Scan for the cell matching the given text and deliver its (x, y) coordinate at center. 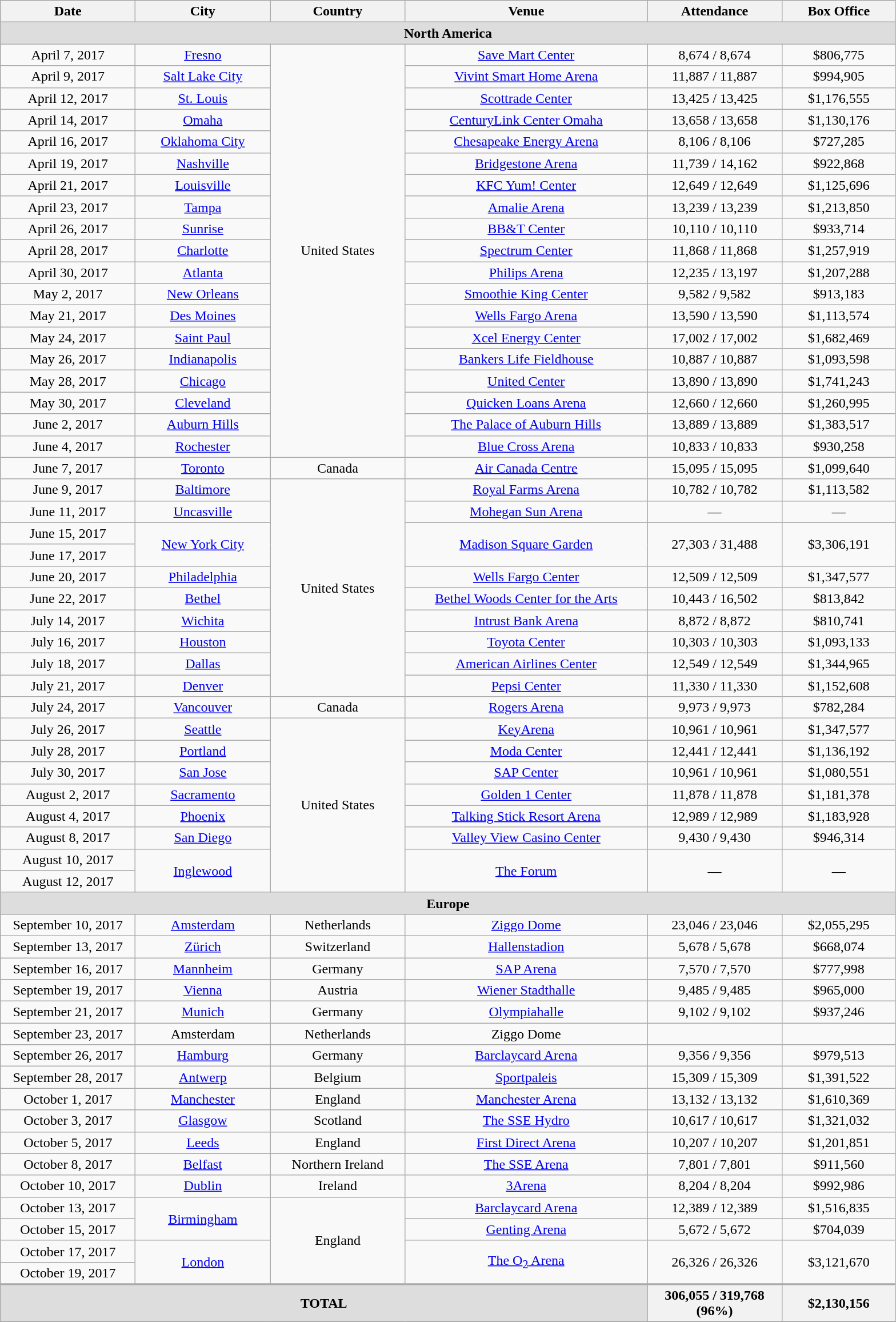
Golden 1 Center (526, 794)
The Forum (526, 870)
June 15, 2017 (68, 533)
The SSE Hydro (526, 1121)
July 18, 2017 (68, 664)
$1,183,928 (839, 816)
KFC Yum! Center (526, 185)
August 12, 2017 (68, 881)
October 17, 2017 (68, 1251)
CenturyLink Center Omaha (526, 120)
April 19, 2017 (68, 163)
$930,258 (839, 446)
Wells Fargo Arena (526, 316)
Tampa (203, 207)
Air Canada Centre (526, 468)
8,872 / 8,872 (714, 620)
12,389 / 12,389 (714, 1208)
Toronto (203, 468)
5,678 / 5,678 (714, 946)
August 8, 2017 (68, 838)
Philadelphia (203, 577)
$965,000 (839, 990)
13,658 / 13,658 (714, 120)
Spectrum Center (526, 250)
8,106 / 8,106 (714, 142)
New York City (203, 544)
13,239 / 13,239 (714, 207)
Bethel Woods Center for the Arts (526, 598)
$806,775 (839, 55)
9,356 / 9,356 (714, 1056)
$1,321,032 (839, 1121)
The SSE Arena (526, 1164)
9,582 / 9,582 (714, 294)
City (203, 11)
26,326 / 26,326 (714, 1262)
The O2 Arena (526, 1262)
15,309 / 15,309 (714, 1077)
10,443 / 16,502 (714, 598)
Dallas (203, 664)
$1,176,555 (839, 98)
October 8, 2017 (68, 1164)
April 28, 2017 (68, 250)
Belfast (203, 1164)
13,890 / 13,890 (714, 381)
Ireland (338, 1186)
October 19, 2017 (68, 1273)
$1,207,288 (839, 273)
Quicken Loans Arena (526, 403)
$911,560 (839, 1164)
Dublin (203, 1186)
11,887 / 11,887 (714, 77)
Vancouver (203, 708)
Amalie Arena (526, 207)
$1,344,965 (839, 664)
12,235 / 13,197 (714, 273)
April 14, 2017 (68, 120)
June 11, 2017 (68, 512)
13,590 / 13,590 (714, 316)
Sportpaleis (526, 1077)
12,441 / 12,441 (714, 751)
June 17, 2017 (68, 555)
May 24, 2017 (68, 338)
Chicago (203, 381)
September 13, 2017 (68, 946)
Country (338, 11)
8,204 / 8,204 (714, 1186)
May 28, 2017 (68, 381)
$813,842 (839, 598)
Antwerp (203, 1077)
Wells Fargo Center (526, 577)
June 4, 2017 (68, 446)
Sacramento (203, 794)
$1,080,551 (839, 773)
5,672 / 5,672 (714, 1229)
London (203, 1262)
10,207 / 10,207 (714, 1143)
$1,260,995 (839, 403)
$1,125,696 (839, 185)
7,570 / 7,570 (714, 969)
April 21, 2017 (68, 185)
KeyArena (526, 729)
$1,130,176 (839, 120)
Salt Lake City (203, 77)
Valley View Casino Center (526, 838)
Venue (526, 11)
$1,383,517 (839, 425)
Scottrade Center (526, 98)
Bankers Life Fieldhouse (526, 360)
BB&T Center (526, 229)
27,303 / 31,488 (714, 544)
Rogers Arena (526, 708)
June 9, 2017 (68, 490)
Northern Ireland (338, 1164)
Date (68, 11)
10,833 / 10,833 (714, 446)
May 30, 2017 (68, 403)
Box Office (839, 11)
$2,055,295 (839, 925)
Charlotte (203, 250)
Chesapeake Energy Arena (526, 142)
9,973 / 9,973 (714, 708)
Toyota Center (526, 642)
August 10, 2017 (68, 860)
13,889 / 13,889 (714, 425)
11,878 / 11,878 (714, 794)
October 15, 2017 (68, 1229)
Phoenix (203, 816)
April 9, 2017 (68, 77)
$777,998 (839, 969)
Baltimore (203, 490)
$994,905 (839, 77)
July 14, 2017 (68, 620)
June 22, 2017 (68, 598)
May 2, 2017 (68, 294)
Xcel Energy Center (526, 338)
North America (448, 33)
October 13, 2017 (68, 1208)
Austria (338, 990)
12,549 / 12,549 (714, 664)
Nashville (203, 163)
Louisville (203, 185)
Manchester (203, 1099)
Denver (203, 686)
8,674 / 8,674 (714, 55)
$1,136,192 (839, 751)
July 30, 2017 (68, 773)
9,485 / 9,485 (714, 990)
$922,868 (839, 163)
Portland (203, 751)
October 1, 2017 (68, 1099)
12,649 / 12,649 (714, 185)
$1,257,919 (839, 250)
April 23, 2017 (68, 207)
$1,181,378 (839, 794)
May 26, 2017 (68, 360)
July 16, 2017 (68, 642)
April 26, 2017 (68, 229)
Scotland (338, 1121)
7,801 / 7,801 (714, 1164)
$937,246 (839, 1012)
$1,093,133 (839, 642)
July 21, 2017 (68, 686)
$668,074 (839, 946)
Pepsi Center (526, 686)
$1,152,608 (839, 686)
April 30, 2017 (68, 273)
10,782 / 10,782 (714, 490)
$1,213,850 (839, 207)
Seattle (203, 729)
Manchester Arena (526, 1099)
$1,516,835 (839, 1208)
10,617 / 10,617 (714, 1121)
Philips Arena (526, 273)
Indianapolis (203, 360)
October 3, 2017 (68, 1121)
June 7, 2017 (68, 468)
15,095 / 15,095 (714, 468)
$992,986 (839, 1186)
Belgium (338, 1077)
17,002 / 17,002 (714, 338)
9,102 / 9,102 (714, 1012)
Fresno (203, 55)
April 12, 2017 (68, 98)
$979,513 (839, 1056)
Madison Square Garden (526, 544)
Glasgow (203, 1121)
September 26, 2017 (68, 1056)
Atlanta (203, 273)
$782,284 (839, 708)
Vienna (203, 990)
San Jose (203, 773)
11,330 / 11,330 (714, 686)
New Orleans (203, 294)
10,303 / 10,303 (714, 642)
306,055 / 319,768 (96%) (714, 1303)
August 4, 2017 (68, 816)
$2,130,156 (839, 1303)
Mohegan Sun Arena (526, 512)
$1,093,598 (839, 360)
SAP Arena (526, 969)
Auburn Hills (203, 425)
Moda Center (526, 751)
13,425 / 13,425 (714, 98)
Zürich (203, 946)
Bethel (203, 598)
Rochester (203, 446)
September 23, 2017 (68, 1034)
Genting Arena (526, 1229)
$704,039 (839, 1229)
$1,391,522 (839, 1077)
$1,099,640 (839, 468)
Blue Cross Arena (526, 446)
July 28, 2017 (68, 751)
23,046 / 23,046 (714, 925)
Saint Paul (203, 338)
July 24, 2017 (68, 708)
Hamburg (203, 1056)
$810,741 (839, 620)
October 5, 2017 (68, 1143)
Vivint Smart Home Arena (526, 77)
September 10, 2017 (68, 925)
Wichita (203, 620)
$933,714 (839, 229)
$1,113,574 (839, 316)
13,132 / 13,132 (714, 1099)
Munich (203, 1012)
Sunrise (203, 229)
June 2, 2017 (68, 425)
12,660 / 12,660 (714, 403)
The Palace of Auburn Hills (526, 425)
Royal Farms Arena (526, 490)
Smoothie King Center (526, 294)
Uncasville (203, 512)
TOTAL (324, 1303)
St. Louis (203, 98)
Hallenstadion (526, 946)
$946,314 (839, 838)
Mannheim (203, 969)
Des Moines (203, 316)
Intrust Bank Arena (526, 620)
3Arena (526, 1186)
May 21, 2017 (68, 316)
April 16, 2017 (68, 142)
June 20, 2017 (68, 577)
Leeds (203, 1143)
11,739 / 14,162 (714, 163)
October 10, 2017 (68, 1186)
$1,741,243 (839, 381)
$1,201,851 (839, 1143)
9,430 / 9,430 (714, 838)
$727,285 (839, 142)
$1,682,469 (839, 338)
Wiener Stadthalle (526, 990)
12,989 / 12,989 (714, 816)
$1,113,582 (839, 490)
Birmingham (203, 1219)
First Direct Arena (526, 1143)
$3,121,670 (839, 1262)
United Center (526, 381)
SAP Center (526, 773)
Attendance (714, 11)
$3,306,191 (839, 544)
$1,610,369 (839, 1099)
San Diego (203, 838)
Cleveland (203, 403)
Bridgestone Arena (526, 163)
Oklahoma City (203, 142)
Houston (203, 642)
10,887 / 10,887 (714, 360)
August 2, 2017 (68, 794)
Europe (448, 903)
American Airlines Center (526, 664)
July 26, 2017 (68, 729)
12,509 / 12,509 (714, 577)
Omaha (203, 120)
Switzerland (338, 946)
$913,183 (839, 294)
April 7, 2017 (68, 55)
Talking Stick Resort Arena (526, 816)
Save Mart Center (526, 55)
11,868 / 11,868 (714, 250)
September 16, 2017 (68, 969)
10,110 / 10,110 (714, 229)
Olympiahalle (526, 1012)
September 21, 2017 (68, 1012)
September 19, 2017 (68, 990)
Inglewood (203, 870)
September 28, 2017 (68, 1077)
